Return the (X, Y) coordinate for the center point of the cell that contains the specified text.  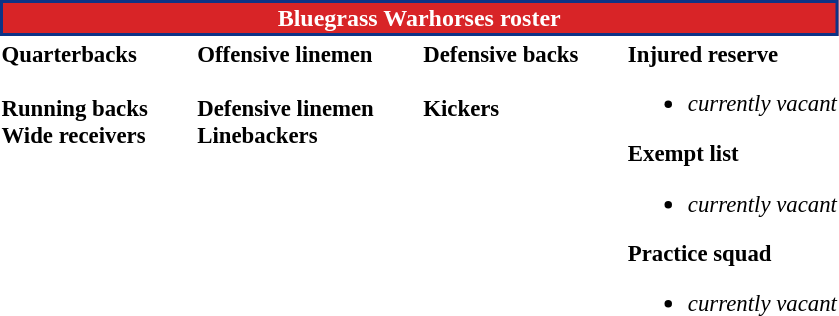
Bluegrass Warhorses roster (419, 18)
